Capture the cell that displays the provided text and extract its (X, Y) central coordinate. 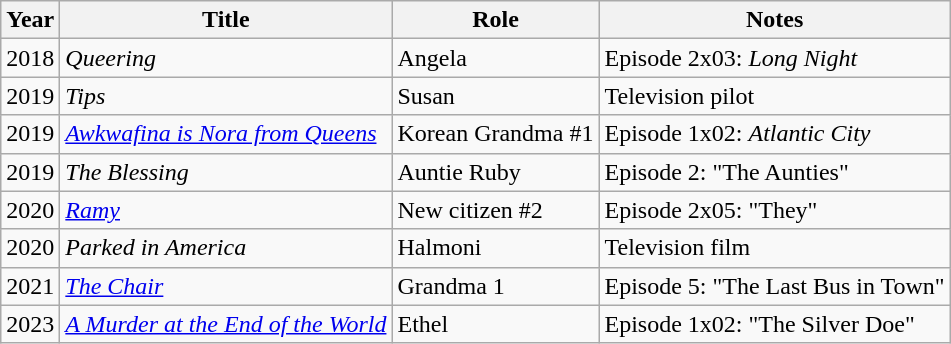
New citizen #2 (496, 210)
Episode 2x05: "They" (774, 210)
Awkwafina is Nora from Queens (226, 134)
Title (226, 20)
Year (30, 20)
The Chair (226, 286)
Episode 5: "The Last Bus in Town" (774, 286)
Role (496, 20)
Auntie Ruby (496, 172)
Queering (226, 58)
2021 (30, 286)
Angela (496, 58)
Notes (774, 20)
The Blessing (226, 172)
2018 (30, 58)
Television pilot (774, 96)
Halmoni (496, 248)
A Murder at the End of the World (226, 324)
Episode 2x03: Long Night (774, 58)
Episode 1x02: "The Silver Doe" (774, 324)
Grandma 1 (496, 286)
Television film (774, 248)
Tips (226, 96)
Episode 2: "The Aunties" (774, 172)
Korean Grandma #1 (496, 134)
Susan (496, 96)
Ethel (496, 324)
Ramy (226, 210)
Parked in America (226, 248)
2023 (30, 324)
Episode 1x02: Atlantic City (774, 134)
